Identify which cell holds the provided text, then report its [X, Y] central coordinate. 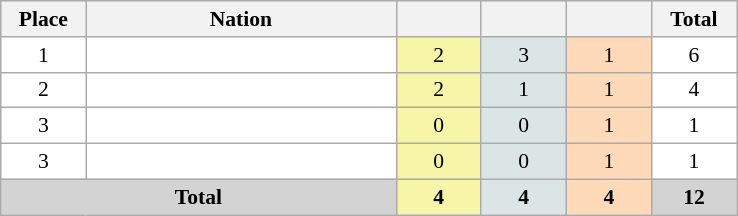
Nation [241, 19]
12 [694, 197]
Place [44, 19]
6 [694, 55]
